Extract the [X, Y] coordinate from the center of the cell holding the provided text.  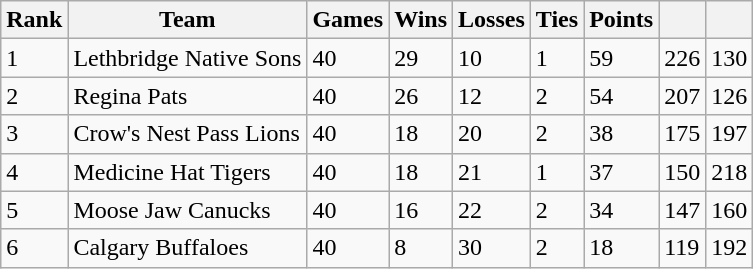
Team [188, 20]
Ties [556, 20]
3 [34, 134]
21 [492, 172]
207 [682, 96]
Lethbridge Native Sons [188, 58]
4 [34, 172]
54 [622, 96]
37 [622, 172]
10 [492, 58]
150 [682, 172]
12 [492, 96]
38 [622, 134]
226 [682, 58]
30 [492, 248]
175 [682, 134]
Points [622, 20]
218 [730, 172]
Games [348, 20]
160 [730, 210]
130 [730, 58]
Moose Jaw Canucks [188, 210]
59 [622, 58]
20 [492, 134]
Regina Pats [188, 96]
119 [682, 248]
29 [421, 58]
126 [730, 96]
Rank [34, 20]
8 [421, 248]
Crow's Nest Pass Lions [188, 134]
34 [622, 210]
Wins [421, 20]
22 [492, 210]
Calgary Buffaloes [188, 248]
26 [421, 96]
16 [421, 210]
Medicine Hat Tigers [188, 172]
192 [730, 248]
197 [730, 134]
Losses [492, 20]
147 [682, 210]
5 [34, 210]
6 [34, 248]
